Determine the [X, Y] coordinate at the center of the cell enclosing the given text.  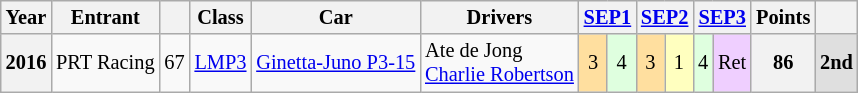
2016 [26, 63]
Ginetta-Juno P3-15 [336, 63]
2nd [836, 63]
LMP3 [221, 63]
67 [175, 63]
SEP1 [608, 17]
SEP2 [664, 17]
Drivers [500, 17]
Points [783, 17]
Car [336, 17]
SEP3 [722, 17]
Ret [732, 63]
Entrant [105, 17]
Year [26, 17]
Class [221, 17]
1 [680, 63]
86 [783, 63]
Ate de Jong Charlie Robertson [500, 63]
PRT Racing [105, 63]
